Return the [x, y] coordinate for the center point of the cell that contains the specified text.  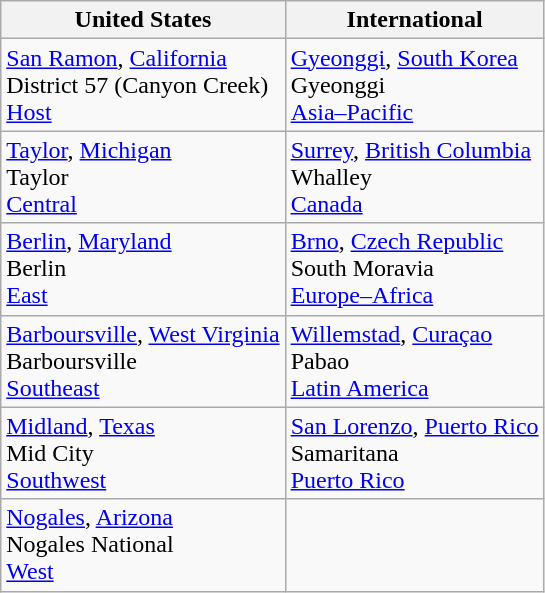
Nogales, Arizona Nogales NationalWest [143, 545]
Surrey, British Columbia WhalleyCanada [414, 177]
Taylor, Michigan Taylor Central [143, 177]
Brno, Czech Republic South Moravia Europe–Africa [414, 269]
San Ramon, California District 57 (Canyon Creek)Host [143, 85]
Midland, Texas Mid City Southwest [143, 453]
United States [143, 20]
Gyeonggi, South Korea Gyeonggi Asia–Pacific [414, 85]
Barboursville, West Virginia Barboursville Southeast [143, 361]
Berlin, Maryland Berlin East [143, 269]
San Lorenzo, Puerto Rico Samaritana Puerto Rico [414, 453]
International [414, 20]
Willemstad, Curaçao Pabao Latin America [414, 361]
